Return the [x, y] coordinate for the center point of the cell that contains the specified text.  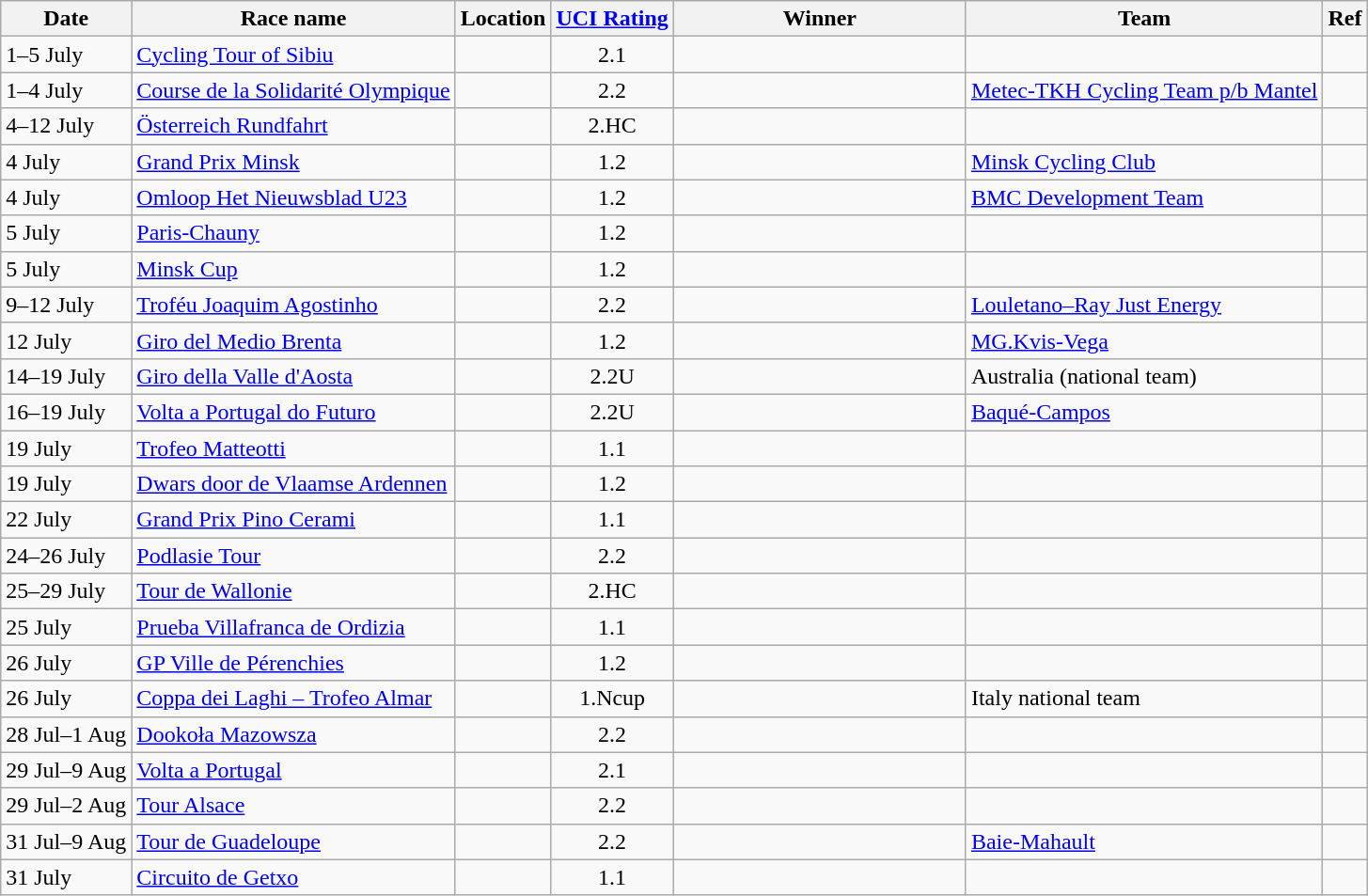
Dookoła Mazowsza [293, 734]
Trofeo Matteotti [293, 448]
Circuito de Getxo [293, 877]
Omloop Het Nieuwsblad U23 [293, 197]
25 July [66, 627]
Volta a Portugal [293, 770]
Österreich Rundfahrt [293, 126]
Podlasie Tour [293, 556]
25–29 July [66, 591]
Minsk Cycling Club [1144, 162]
Grand Prix Minsk [293, 162]
UCI Rating [612, 19]
Grand Prix Pino Cerami [293, 520]
Paris-Chauny [293, 233]
Course de la Solidarité Olympique [293, 90]
Troféu Joaquim Agostinho [293, 305]
Louletano–Ray Just Energy [1144, 305]
Volta a Portugal do Futuro [293, 412]
Prueba Villafranca de Ordizia [293, 627]
31 Jul–9 Aug [66, 841]
9–12 July [66, 305]
Cycling Tour of Sibiu [293, 55]
29 Jul–9 Aug [66, 770]
Tour de Guadeloupe [293, 841]
Giro del Medio Brenta [293, 340]
Tour de Wallonie [293, 591]
BMC Development Team [1144, 197]
Australia (national team) [1144, 376]
Italy national team [1144, 699]
29 Jul–2 Aug [66, 806]
16–19 July [66, 412]
Team [1144, 19]
Race name [293, 19]
22 July [66, 520]
24–26 July [66, 556]
GP Ville de Pérenchies [293, 663]
1–5 July [66, 55]
Tour Alsace [293, 806]
Ref [1344, 19]
1.Ncup [612, 699]
Baie-Mahault [1144, 841]
31 July [66, 877]
Location [503, 19]
Winner [820, 19]
Minsk Cup [293, 269]
Dwars door de Vlaamse Ardennen [293, 484]
MG.Kvis-Vega [1144, 340]
Date [66, 19]
4–12 July [66, 126]
14–19 July [66, 376]
Coppa dei Laghi – Trofeo Almar [293, 699]
Baqué-Campos [1144, 412]
28 Jul–1 Aug [66, 734]
12 July [66, 340]
1–4 July [66, 90]
Metec-TKH Cycling Team p/b Mantel [1144, 90]
Giro della Valle d'Aosta [293, 376]
